Detect which cell encompasses the target text, then output its (x, y) center coordinate. 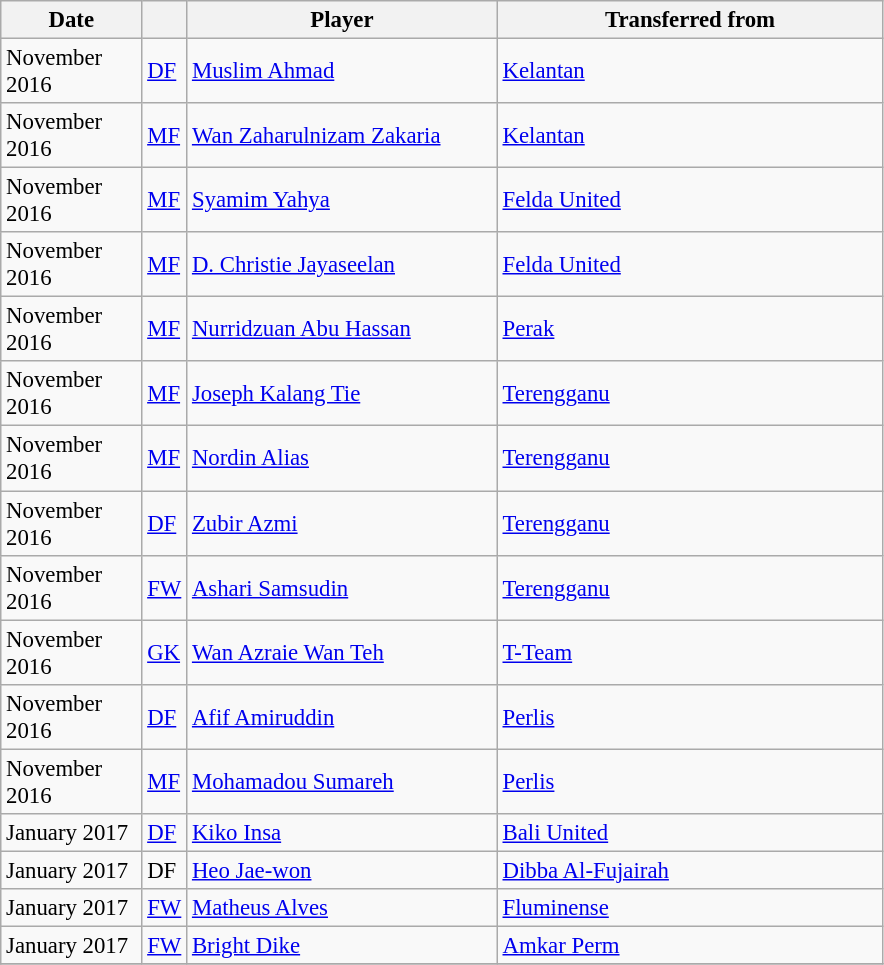
Player (342, 20)
Bali United (690, 833)
Zubir Azmi (342, 524)
Nurridzuan Abu Hassan (342, 330)
D. Christie Jayaseelan (342, 264)
Kiko Insa (342, 833)
Dibba Al-Fujairah (690, 870)
Date (72, 20)
Wan Azraie Wan Teh (342, 652)
Bright Dike (342, 945)
Nordin Alias (342, 458)
Transferred from (690, 20)
T-Team (690, 652)
Joseph Kalang Tie (342, 394)
Afif Amiruddin (342, 716)
Amkar Perm (690, 945)
Ashari Samsudin (342, 588)
Mohamadou Sumareh (342, 782)
Syamim Yahya (342, 200)
Muslim Ahmad (342, 72)
Heo Jae-won (342, 870)
Fluminense (690, 908)
Perak (690, 330)
Wan Zaharulnizam Zakaria (342, 136)
GK (164, 652)
Matheus Alves (342, 908)
